Search for the cell housing the specified text and yield its (x, y) center coordinate. 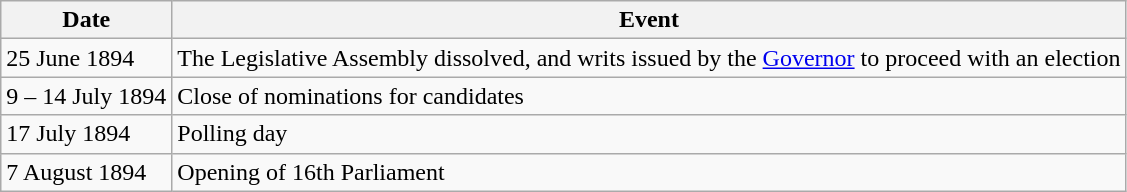
7 August 1894 (86, 172)
Event (649, 20)
Date (86, 20)
Polling day (649, 134)
17 July 1894 (86, 134)
Opening of 16th Parliament (649, 172)
9 – 14 July 1894 (86, 96)
25 June 1894 (86, 58)
The Legislative Assembly dissolved, and writs issued by the Governor to proceed with an election (649, 58)
Close of nominations for candidates (649, 96)
